Provide the [x, y] coordinate of the cell's center where the given text is located.  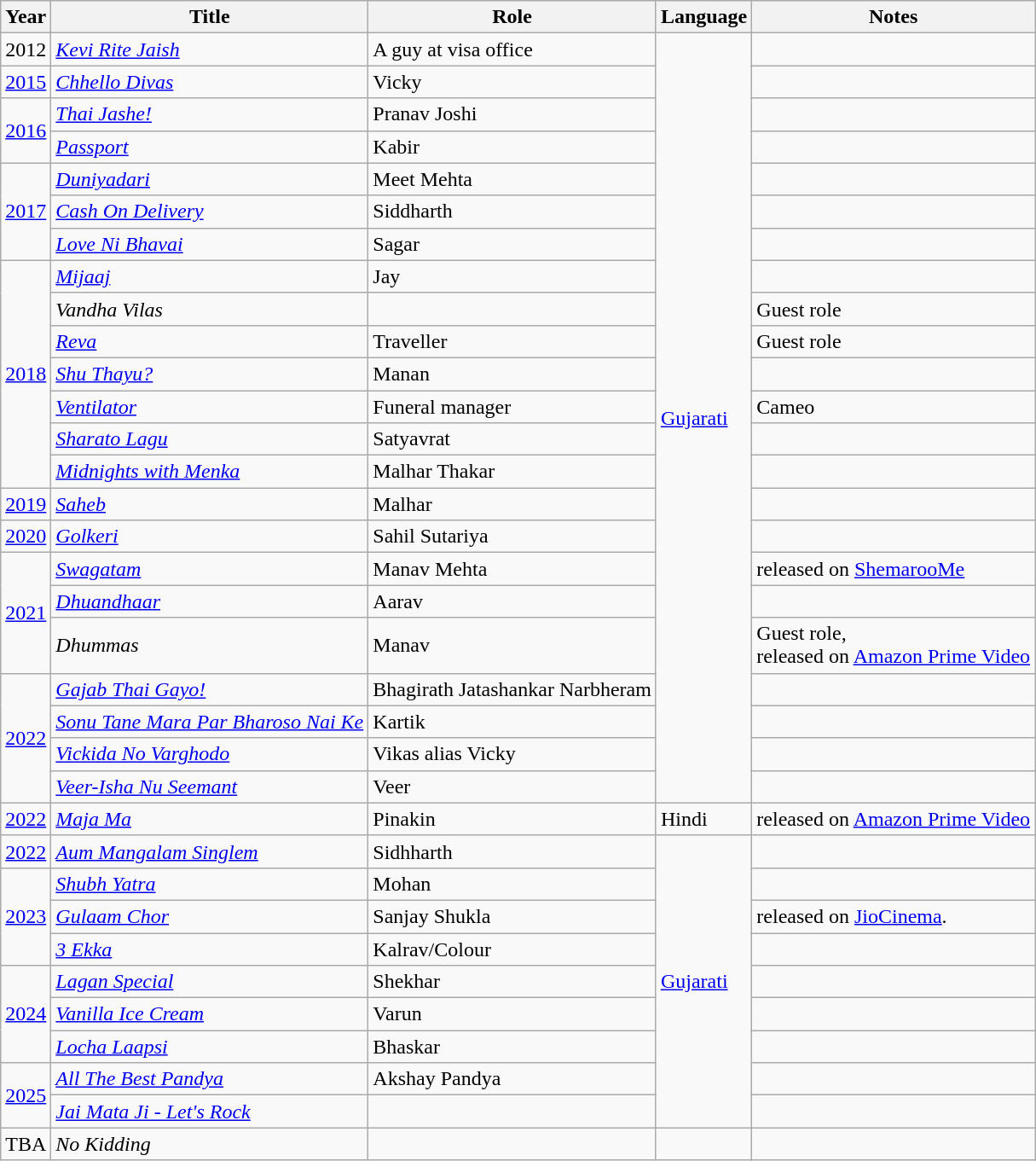
2015 [26, 82]
Malhar [512, 504]
Shubh Yatra [210, 884]
Lagan Special [210, 982]
Sharato Lagu [210, 439]
Vanilla Ice Cream [210, 1014]
Midnights with Menka [210, 472]
All The Best Pandya [210, 1079]
Cameo [894, 407]
2019 [26, 504]
released on Amazon Prime Video [894, 819]
Jay [512, 276]
Duniyadari [210, 179]
Manav [512, 645]
Love Ni Bhavai [210, 244]
2018 [26, 374]
Sanjay Shukla [512, 916]
Maja Ma [210, 819]
Malhar Thakar [512, 472]
Shu Thayu? [210, 374]
Kevi Rite Jaish [210, 49]
Meet Mehta [512, 179]
Guest role,released on Amazon Prime Video [894, 645]
Dhuandhaar [210, 601]
Veer-Isha Nu Seemant [210, 787]
Sahil Sutariya [512, 537]
Manav Mehta [512, 569]
Role [512, 17]
Pinakin [512, 819]
Thai Jashe! [210, 114]
Satyavrat [512, 439]
3 Ekka [210, 949]
Kabir [512, 147]
Pranav Joshi [512, 114]
Title [210, 17]
2024 [26, 1014]
Dhummas [210, 645]
Sonu Tane Mara Par Bharoso Nai Ke [210, 722]
Sidhharth [512, 851]
Vicky [512, 82]
2016 [26, 131]
Veer [512, 787]
Reva [210, 341]
2025 [26, 1095]
Gajab Thai Gayo! [210, 689]
TBA [26, 1144]
Funeral manager [512, 407]
2023 [26, 916]
Vikas alias Vicky [512, 754]
2021 [26, 612]
Gulaam Chor [210, 916]
Passport [210, 147]
Saheb [210, 504]
2012 [26, 49]
No Kidding [210, 1144]
Shekhar [512, 982]
Hindi [703, 819]
Locha Laapsi [210, 1047]
Bhaskar [512, 1047]
Manan [512, 374]
A guy at visa office [512, 49]
released on ShemarooMe [894, 569]
Ventilator [210, 407]
Vandha Vilas [210, 309]
Mijaaj [210, 276]
2020 [26, 537]
Cash On Delivery [210, 212]
2017 [26, 212]
Bhagirath Jatashankar Narbheram [512, 689]
Mohan [512, 884]
Golkeri [210, 537]
Swagatam [210, 569]
Language [703, 17]
Varun [512, 1014]
Year [26, 17]
Siddharth [512, 212]
released on JioCinema. [894, 916]
Vickida No Varghodo [210, 754]
Aum Mangalam Singlem [210, 851]
Akshay Pandya [512, 1079]
Kartik [512, 722]
Traveller [512, 341]
Chhello Divas [210, 82]
Sagar [512, 244]
Jai Mata Ji - Let's Rock [210, 1112]
Kalrav/Colour [512, 949]
Aarav [512, 601]
Notes [894, 17]
